Scan for the cell matching the given text and deliver its [X, Y] coordinate at center. 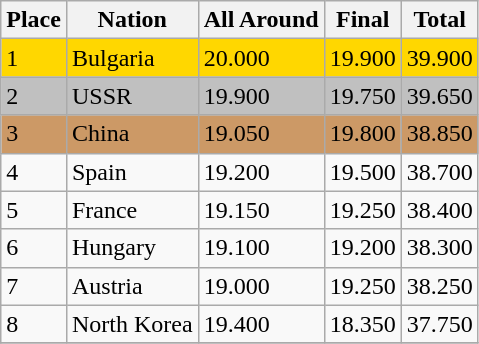
19.100 [261, 248]
18.350 [362, 324]
37.750 [440, 324]
3 [34, 134]
19.500 [362, 172]
North Korea [132, 324]
7 [34, 286]
19.050 [261, 134]
Place [34, 20]
38.850 [440, 134]
Total [440, 20]
38.400 [440, 210]
38.700 [440, 172]
19.750 [362, 96]
38.250 [440, 286]
19.800 [362, 134]
38.300 [440, 248]
Spain [132, 172]
39.650 [440, 96]
USSR [132, 96]
4 [34, 172]
8 [34, 324]
6 [34, 248]
Hungary [132, 248]
Bulgaria [132, 58]
1 [34, 58]
Austria [132, 286]
Nation [132, 20]
19.150 [261, 210]
All Around [261, 20]
20.000 [261, 58]
39.900 [440, 58]
Final [362, 20]
China [132, 134]
France [132, 210]
19.400 [261, 324]
2 [34, 96]
5 [34, 210]
19.000 [261, 286]
